Provide the [x, y] coordinate of the cell's center where the given text is located.  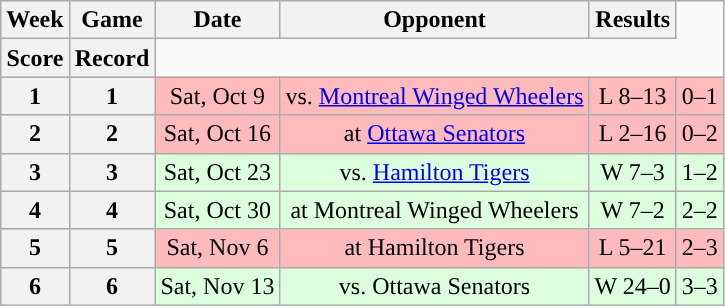
L 2–16 [632, 134]
at Montreal Winged Wheelers [434, 210]
Opponent [434, 20]
Results [632, 20]
W 7–2 [632, 210]
vs. Montreal Winged Wheelers [434, 96]
Sat, Oct 30 [218, 210]
Date [218, 20]
Score [35, 58]
2–2 [700, 210]
0–1 [700, 96]
Sat, Nov 6 [218, 248]
2–3 [700, 248]
L 5–21 [632, 248]
vs. Ottawa Senators [434, 286]
vs. Hamilton Tigers [434, 172]
Sat, Oct 23 [218, 172]
0–2 [700, 134]
at Hamilton Tigers [434, 248]
Game [112, 20]
Sat, Oct 16 [218, 134]
Record [112, 58]
at Ottawa Senators [434, 134]
W 7–3 [632, 172]
Week [35, 20]
L 8–13 [632, 96]
Sat, Oct 9 [218, 96]
3–3 [700, 286]
W 24–0 [632, 286]
Sat, Nov 13 [218, 286]
1–2 [700, 172]
